Scan for the cell matching the given text and deliver its [X, Y] coordinate at center. 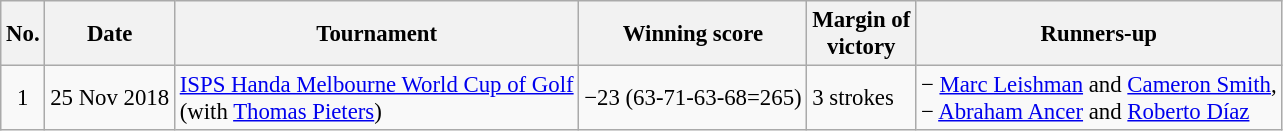
ISPS Handa Melbourne World Cup of Golf(with Thomas Pieters) [376, 98]
No. [23, 34]
3 strokes [862, 98]
− Marc Leishman and Cameron Smith, − Abraham Ancer and Roberto Díaz [1099, 98]
Date [110, 34]
25 Nov 2018 [110, 98]
Winning score [693, 34]
Tournament [376, 34]
1 [23, 98]
−23 (63-71-63-68=265) [693, 98]
Runners-up [1099, 34]
Margin ofvictory [862, 34]
